Return the [X, Y] coordinate for the center point of the cell that contains the specified text.  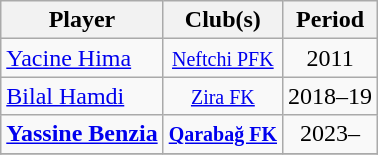
Period [330, 20]
Qarabağ FK [222, 134]
Zira FK [222, 96]
Yassine Benzia [82, 134]
2023– [330, 134]
Bilal Hamdi [82, 96]
Player [82, 20]
Club(s) [222, 20]
2011 [330, 58]
Neftchi PFK [222, 58]
Yacine Hima [82, 58]
2018–19 [330, 96]
